Extract the [X, Y] coordinate from the center of the cell holding the provided text.  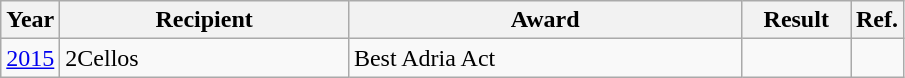
Result [796, 20]
Year [30, 20]
Award [545, 20]
Recipient [204, 20]
Ref. [876, 20]
2015 [30, 58]
2Cellos [204, 58]
Best Adria Act [545, 58]
